Determine the [x, y] coordinate at the center of the cell enclosing the given text.  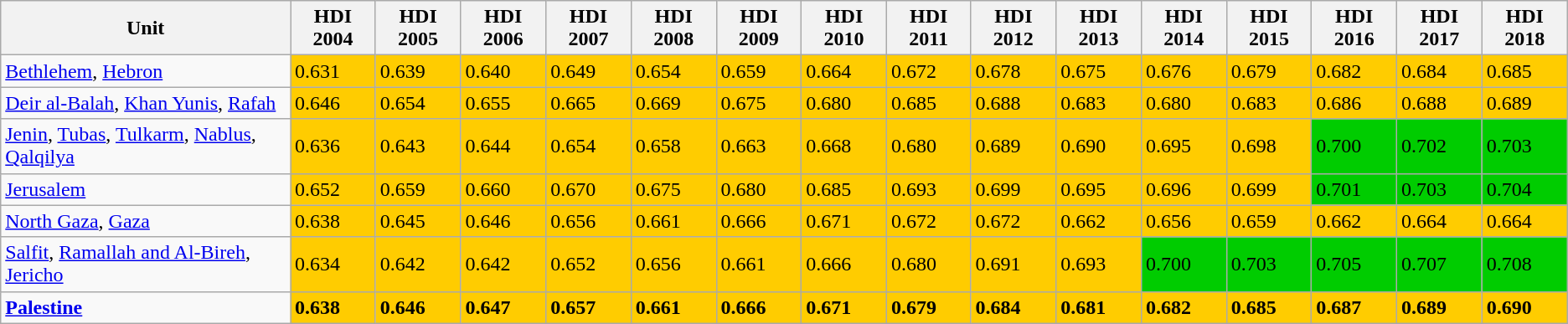
HDI 2011 [928, 28]
Jenin, Tubas, Tulkarm, Nablus, Qalqilya [146, 146]
0.665 [589, 103]
0.658 [673, 146]
0.655 [503, 103]
HDI 2005 [418, 28]
Jerusalem [146, 189]
0.645 [418, 221]
HDI 2018 [1524, 28]
0.668 [844, 146]
0.678 [1014, 71]
HDI 2010 [844, 28]
HDI 2012 [1014, 28]
0.707 [1440, 265]
Palestine [146, 307]
0.660 [503, 189]
0.686 [1354, 103]
HDI 2017 [1440, 28]
HDI 2008 [673, 28]
0.640 [503, 71]
0.663 [759, 146]
0.705 [1354, 265]
0.701 [1354, 189]
0.634 [333, 265]
HDI 2004 [333, 28]
HDI 2015 [1269, 28]
0.691 [1014, 265]
0.644 [503, 146]
HDI 2014 [1184, 28]
0.702 [1440, 146]
0.636 [333, 146]
HDI 2009 [759, 28]
Unit [146, 28]
HDI 2007 [589, 28]
North Gaza, Gaza [146, 221]
HDI 2016 [1354, 28]
0.631 [333, 71]
Bethlehem, Hebron [146, 71]
0.647 [503, 307]
0.708 [1524, 265]
HDI 2006 [503, 28]
0.643 [418, 146]
0.698 [1269, 146]
0.681 [1099, 307]
Deir al-Balah, Khan Yunis, Rafah [146, 103]
0.676 [1184, 71]
0.639 [418, 71]
HDI 2013 [1099, 28]
0.649 [589, 71]
0.670 [589, 189]
0.696 [1184, 189]
0.669 [673, 103]
Salfit, Ramallah and Al-Bireh, Jericho [146, 265]
0.704 [1524, 189]
0.687 [1354, 307]
0.657 [589, 307]
